Capture the cell that displays the provided text and extract its [x, y] central coordinate. 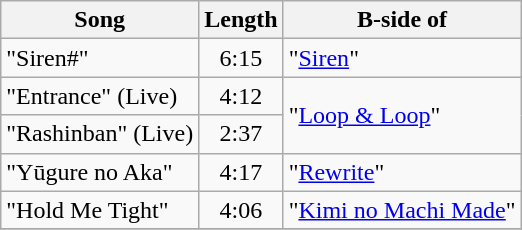
"Entrance" (Live) [100, 96]
"Siren#" [100, 58]
"Rashinban" (Live) [100, 134]
2:37 [241, 134]
4:17 [241, 172]
Song [100, 20]
6:15 [241, 58]
"Rewrite" [402, 172]
Length [241, 20]
"Kimi no Machi Made" [402, 210]
"Siren" [402, 58]
4:12 [241, 96]
4:06 [241, 210]
"Hold Me Tight" [100, 210]
"Loop & Loop" [402, 115]
"Yūgure no Aka" [100, 172]
B-side of [402, 20]
